Scan for the cell matching the given text and deliver its (x, y) coordinate at center. 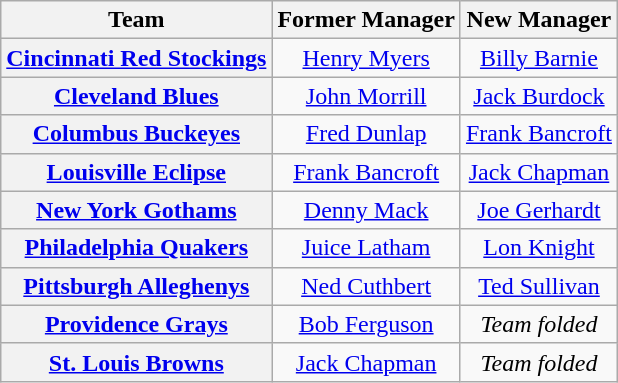
John Morrill (366, 96)
Fred Dunlap (366, 134)
Former Manager (366, 20)
Cleveland Blues (136, 96)
Pittsburgh Alleghenys (136, 286)
Lon Knight (538, 248)
Juice Latham (366, 248)
Denny Mack (366, 210)
Philadelphia Quakers (136, 248)
Billy Barnie (538, 58)
Ted Sullivan (538, 286)
New York Gothams (136, 210)
Cincinnati Red Stockings (136, 58)
St. Louis Browns (136, 362)
Ned Cuthbert (366, 286)
New Manager (538, 20)
Louisville Eclipse (136, 172)
Columbus Buckeyes (136, 134)
Henry Myers (366, 58)
Bob Ferguson (366, 324)
Providence Grays (136, 324)
Joe Gerhardt (538, 210)
Jack Burdock (538, 96)
Team (136, 20)
